Output the (x, y) coordinate of the center of the cell containing the given text.  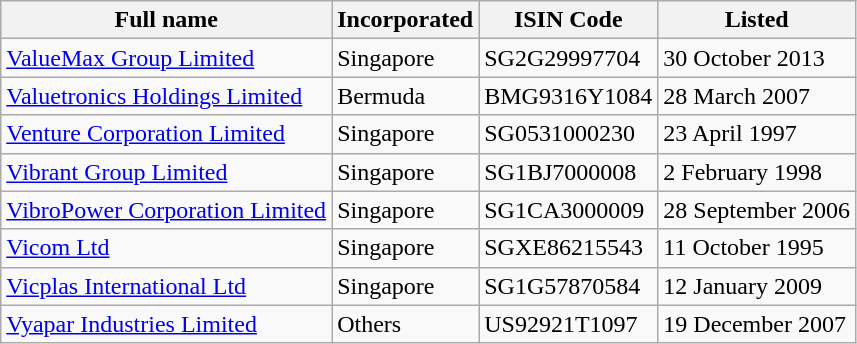
Bermuda (406, 96)
Incorporated (406, 20)
SGXE86215543 (568, 248)
2 February 1998 (757, 172)
28 March 2007 (757, 96)
Venture Corporation Limited (166, 134)
VibroPower Corporation Limited (166, 210)
SG1G57870584 (568, 286)
11 October 1995 (757, 248)
BMG9316Y1084 (568, 96)
Valuetronics Holdings Limited (166, 96)
US92921T1097 (568, 324)
SG2G29997704 (568, 58)
Full name (166, 20)
ISIN Code (568, 20)
19 December 2007 (757, 324)
Vibrant Group Limited (166, 172)
SG1CA3000009 (568, 210)
12 January 2009 (757, 286)
Vicplas International Ltd (166, 286)
28 September 2006 (757, 210)
30 October 2013 (757, 58)
23 April 1997 (757, 134)
Others (406, 324)
Vicom Ltd (166, 248)
Listed (757, 20)
SG0531000230 (568, 134)
Vyapar Industries Limited (166, 324)
SG1BJ7000008 (568, 172)
ValueMax Group Limited (166, 58)
